Provide the [x, y] coordinate of the cell's center where the given text is located.  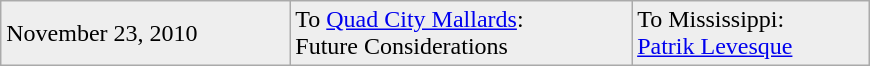
November 23, 2010 [146, 34]
To Mississippi: Patrik Levesque [751, 34]
To Quad City Mallards: Future Considerations [461, 34]
